Locate the cell with the specified text and output its [x, y] center coordinate. 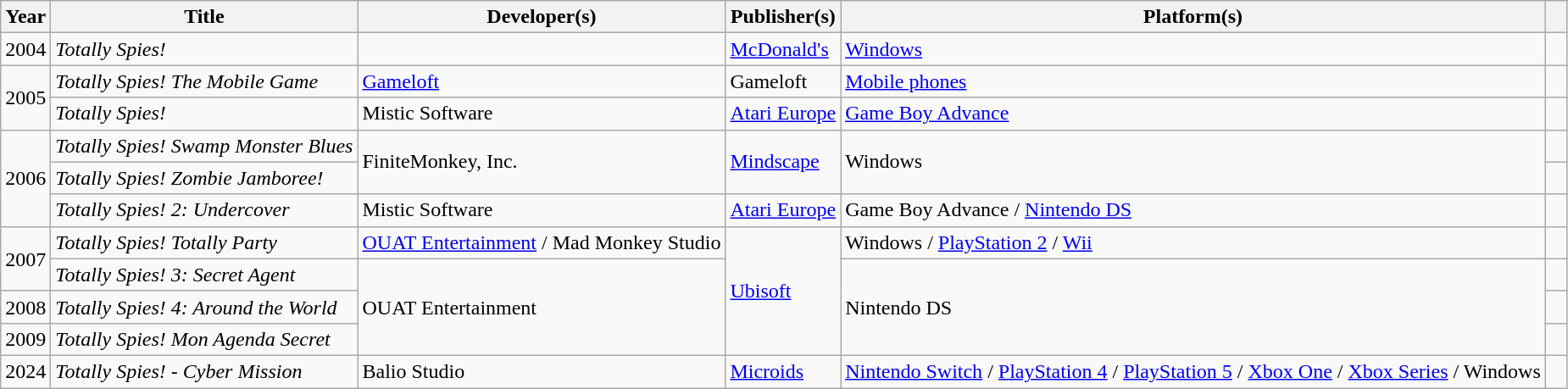
Title [204, 17]
Totally Spies! Totally Party [204, 242]
Game Boy Advance / Nintendo DS [1193, 210]
2007 [25, 258]
2006 [25, 178]
Totally Spies! The Mobile Game [204, 81]
Publisher(s) [783, 17]
Year [25, 17]
Ubisoft [783, 291]
2024 [25, 371]
Balio Studio [542, 371]
2009 [25, 339]
Nintendo DS [1193, 307]
OUAT Entertainment / Mad Monkey Studio [542, 242]
Nintendo Switch / PlayStation 4 / PlayStation 5 / Xbox One / Xbox Series / Windows [1193, 371]
Mobile phones [1193, 81]
Totally Spies! Swamp Monster Blues [204, 146]
2004 [25, 49]
FiniteMonkey, Inc. [542, 162]
Microids [783, 371]
Platform(s) [1193, 17]
Totally Spies! 3: Secret Agent [204, 275]
Developer(s) [542, 17]
Mindscape [783, 162]
Totally Spies! 4: Around the World [204, 307]
McDonald's [783, 49]
2008 [25, 307]
Game Boy Advance [1193, 114]
2005 [25, 97]
OUAT Entertainment [542, 307]
Totally Spies! Zombie Jamboree! [204, 178]
Totally Spies! Mon Agenda Secret [204, 339]
Totally Spies! - Cyber Mission [204, 371]
Totally Spies! 2: Undercover [204, 210]
Windows / PlayStation 2 / Wii [1193, 242]
